Search for the cell housing the specified text and yield its [x, y] center coordinate. 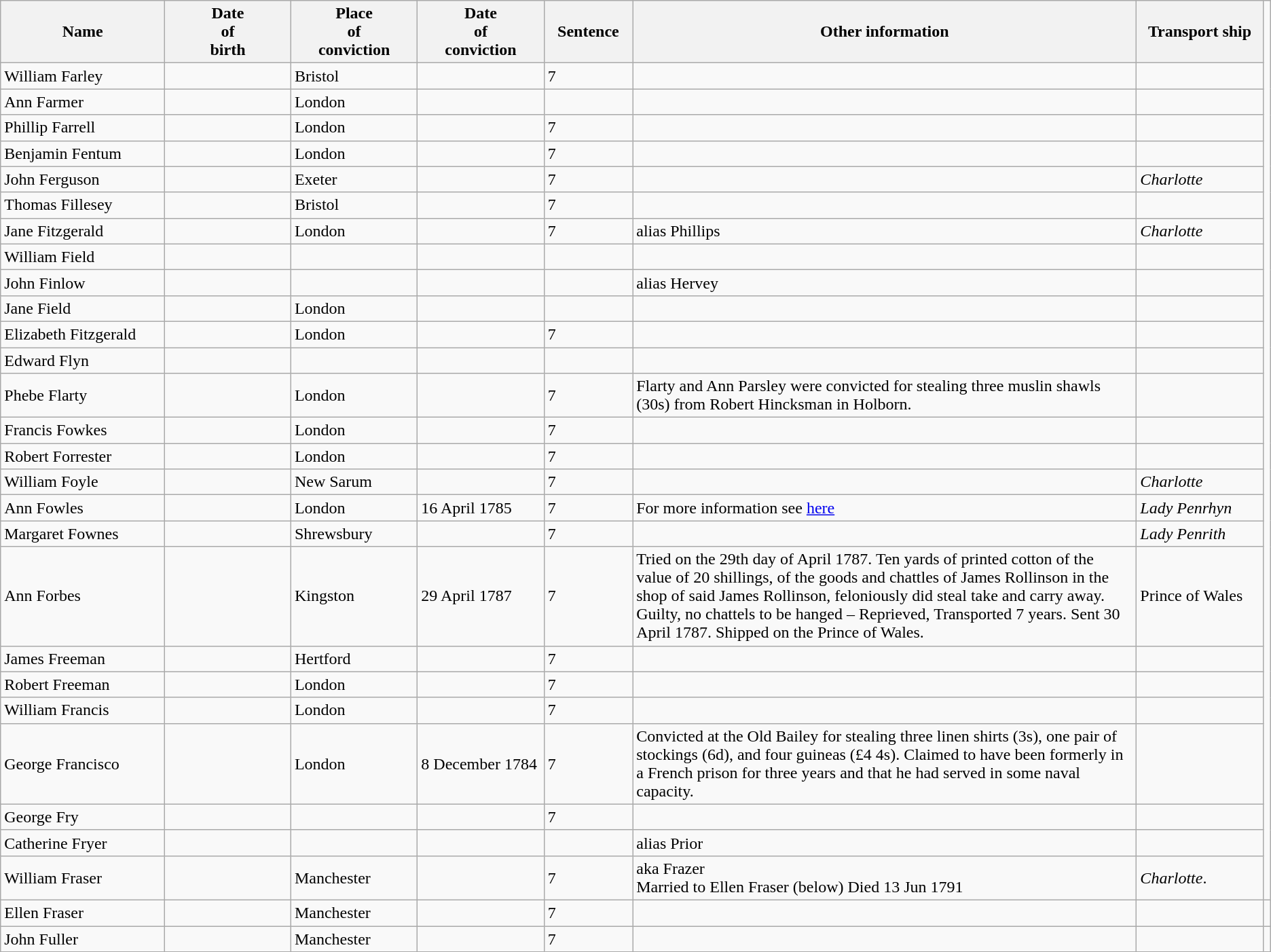
Ann Forbes [83, 596]
16 April 1785 [481, 508]
Jane Fitzgerald [83, 231]
New Sarum [354, 482]
Other information [885, 32]
Name [83, 32]
Prince of Wales [1200, 596]
Margaret Fownes [83, 534]
Thomas Fillesey [83, 205]
Placeofconviction [354, 32]
William Francis [83, 710]
Francis Fowkes [83, 431]
Flarty and Ann Parsley were convicted for stealing three muslin shawls (30s) from Robert Hincksman in Holborn. [885, 395]
William Foyle [83, 482]
Ann Fowles [83, 508]
Sentence [588, 32]
Phillip Farrell [83, 128]
29 April 1787 [481, 596]
alias Prior [885, 843]
Hertford [354, 659]
George Francisco [83, 763]
James Freeman [83, 659]
John Ferguson [83, 179]
Lady Penrith [1200, 534]
William Fraser [83, 877]
William Field [83, 257]
Transport ship [1200, 32]
Dateofconviction [481, 32]
aka FrazerMarried to Ellen Fraser (below) Died 13 Jun 1791 [885, 877]
Catherine Fryer [83, 843]
Benjamin Fentum [83, 153]
Edward Flyn [83, 361]
Dateofbirth [228, 32]
For more information see here [885, 508]
Jane Field [83, 308]
Exeter [354, 179]
Elizabeth Fitzgerald [83, 334]
Robert Forrester [83, 456]
Robert Freeman [83, 684]
John Fuller [83, 939]
8 December 1784 [481, 763]
William Farley [83, 76]
Ann Farmer [83, 102]
Charlotte. [1200, 877]
Shrewsbury [354, 534]
alias Hervey [885, 282]
John Finlow [83, 282]
George Fry [83, 817]
Lady Penrhyn [1200, 508]
Ellen Fraser [83, 913]
Phebe Flarty [83, 395]
Kingston [354, 596]
alias Phillips [885, 231]
